Locate the cell with the specified text and output its (x, y) center coordinate. 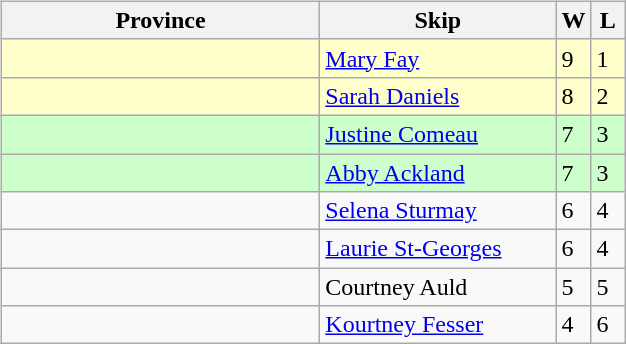
Kourtney Fesser (438, 325)
Mary Fay (438, 58)
Selena Sturmay (438, 211)
8 (574, 96)
Skip (438, 20)
Province (160, 20)
Courtney Auld (438, 287)
Laurie St-Georges (438, 249)
9 (574, 58)
Abby Ackland (438, 173)
L (608, 20)
W (574, 20)
Justine Comeau (438, 134)
2 (608, 96)
Sarah Daniels (438, 96)
1 (608, 58)
